Identify which cell holds the provided text, then report its (X, Y) central coordinate. 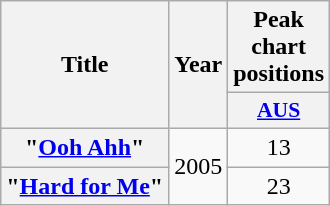
Year (198, 65)
23 (279, 185)
AUS (279, 111)
Peak chart positions (279, 47)
2005 (198, 166)
"Hard for Me" (85, 185)
13 (279, 147)
Title (85, 65)
"Ooh Ahh" (85, 147)
